Locate the cell with the specified text and output its [x, y] center coordinate. 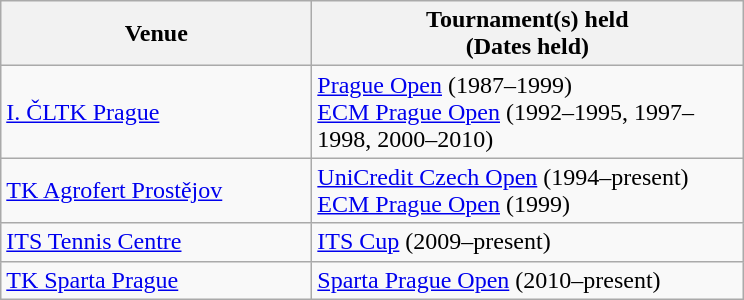
TK Sparta Prague [156, 280]
ITS Tennis Centre [156, 242]
ITS Cup (2009–present) [528, 242]
Prague Open (1987–1999)ECM Prague Open (1992–1995, 1997–1998, 2000–2010) [528, 112]
Sparta Prague Open (2010–present) [528, 280]
I. ČLTK Prague [156, 112]
UniCredit Czech Open (1994–present)ECM Prague Open (1999) [528, 190]
Tournament(s) held(Dates held) [528, 34]
Venue [156, 34]
TK Agrofert Prostějov [156, 190]
